Provide the [X, Y] coordinate of the cell's center where the given text is located.  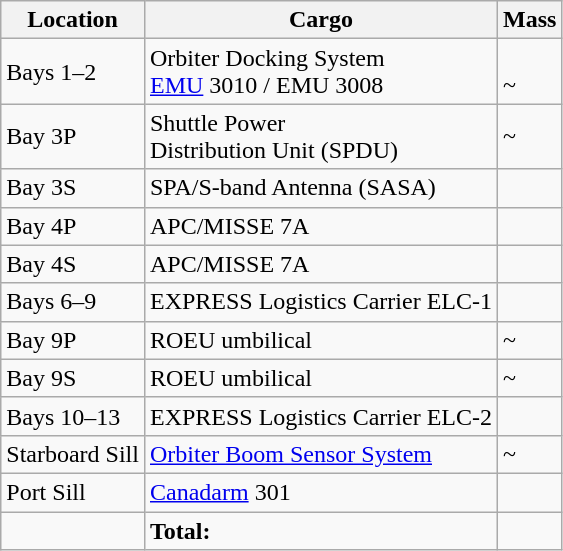
Port Sill [73, 492]
Bays 1–2 [73, 72]
Canadarm 301 [320, 492]
Orbiter Boom Sensor System [320, 454]
Total: [320, 531]
Bays 6–9 [73, 302]
EXPRESS Logistics Carrier ELC-1 [320, 302]
SPA/S-band Antenna (SASA) [320, 188]
Orbiter Docking SystemEMU 3010 / EMU 3008 [320, 72]
Bays 10–13 [73, 416]
Bay 4S [73, 264]
Location [73, 20]
Shuttle PowerDistribution Unit (SPDU) [320, 136]
EXPRESS Logistics Carrier ELC-2 [320, 416]
Bay 3P [73, 136]
Cargo [320, 20]
Bay 4P [73, 226]
Bay 9S [73, 378]
Starboard Sill [73, 454]
Mass [530, 20]
Bay 9P [73, 340]
Bay 3S [73, 188]
